Return the [x, y] coordinate for the center point of the cell that contains the specified text.  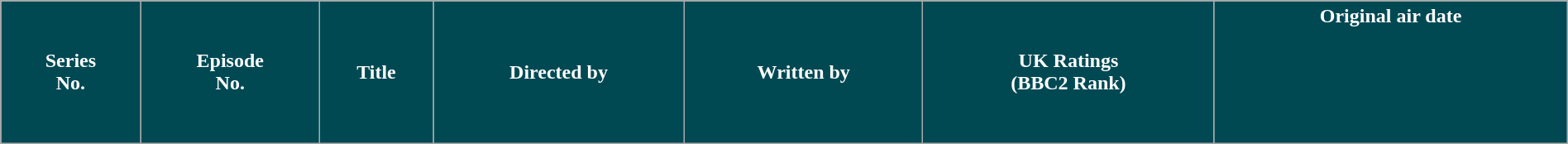
SeriesNo. [71, 73]
Written by [804, 73]
Original air date [1391, 73]
UK Ratings(BBC2 Rank) [1068, 73]
Title [375, 73]
EpisodeNo. [230, 73]
Directed by [559, 73]
